Pinpoint the cell where the given text exists, returning its [x, y] midpoint coordinate. 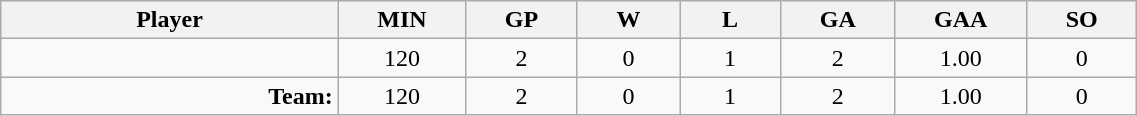
GP [522, 20]
SO [1081, 20]
Player [170, 20]
GA [838, 20]
W [628, 20]
GAA [961, 20]
Team: [170, 96]
L [730, 20]
MIN [402, 20]
